Find where the given text appears and provide that cell's center as (X, Y) coordinate. 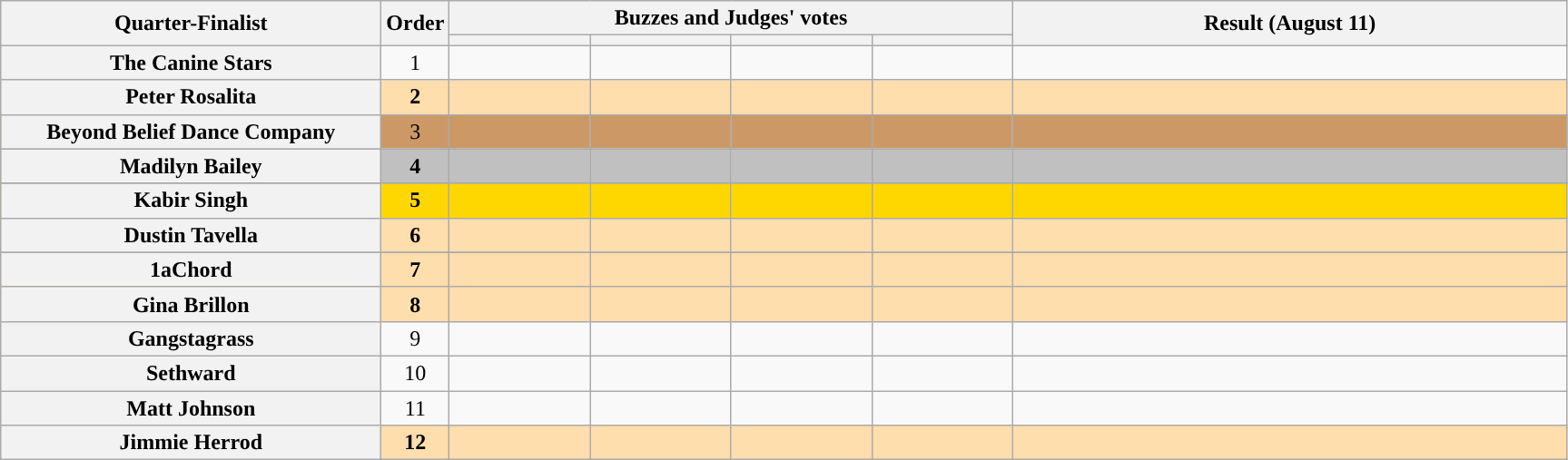
Quarter-Finalist (191, 24)
Beyond Belief Dance Company (191, 132)
Gina Brillon (191, 304)
9 (416, 338)
10 (416, 373)
2 (416, 97)
7 (416, 269)
6 (416, 235)
Result (August 11) (1289, 24)
11 (416, 407)
Gangstagrass (191, 338)
4 (416, 166)
3 (416, 132)
Matt Johnson (191, 407)
Madilyn Bailey (191, 166)
The Canine Stars (191, 63)
Kabir Singh (191, 201)
1 (416, 63)
Jimmie Herrod (191, 443)
8 (416, 304)
1aChord (191, 269)
Buzzes and Judges' votes (731, 18)
5 (416, 201)
12 (416, 443)
Peter Rosalita (191, 97)
Dustin Tavella (191, 235)
Order (416, 24)
Sethward (191, 373)
